From the cell containing the given text, extract its center point as (X, Y) coordinate. 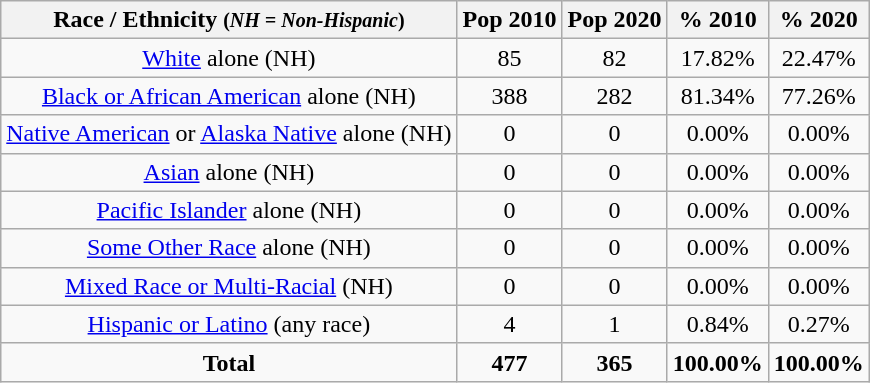
365 (614, 362)
85 (510, 58)
Asian alone (NH) (229, 172)
4 (510, 324)
Black or African American alone (NH) (229, 96)
22.47% (818, 58)
Pop 2020 (614, 20)
388 (510, 96)
82 (614, 58)
Some Other Race alone (NH) (229, 248)
77.26% (818, 96)
% 2020 (818, 20)
Race / Ethnicity (NH = Non-Hispanic) (229, 20)
0.84% (718, 324)
Hispanic or Latino (any race) (229, 324)
Mixed Race or Multi-Racial (NH) (229, 286)
1 (614, 324)
17.82% (718, 58)
81.34% (718, 96)
Total (229, 362)
% 2010 (718, 20)
282 (614, 96)
Pacific Islander alone (NH) (229, 210)
White alone (NH) (229, 58)
477 (510, 362)
Pop 2010 (510, 20)
0.27% (818, 324)
Native American or Alaska Native alone (NH) (229, 134)
